Output the [X, Y] coordinate of the center of the cell containing the given text.  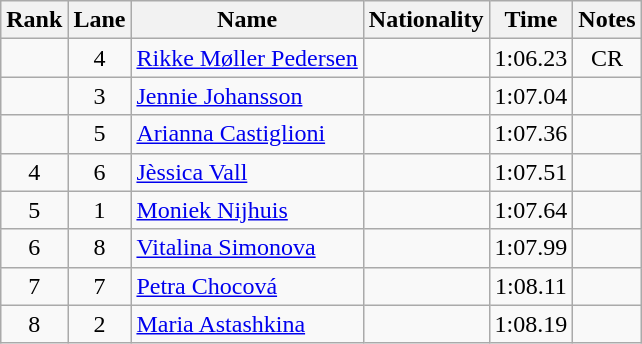
Jèssica Vall [247, 172]
Jennie Johansson [247, 96]
Petra Chocová [247, 286]
1:06.23 [531, 58]
2 [100, 324]
Rikke Møller Pedersen [247, 58]
1:08.11 [531, 286]
1:07.51 [531, 172]
Moniek Nijhuis [247, 210]
1 [100, 210]
1:07.36 [531, 134]
Vitalina Simonova [247, 248]
Time [531, 20]
Arianna Castiglioni [247, 134]
Maria Astashkina [247, 324]
CR [607, 58]
1:07.64 [531, 210]
1:08.19 [531, 324]
1:07.99 [531, 248]
Rank [34, 20]
Nationality [426, 20]
Notes [607, 20]
3 [100, 96]
Lane [100, 20]
Name [247, 20]
1:07.04 [531, 96]
